Detect which cell encompasses the target text, then output its (X, Y) center coordinate. 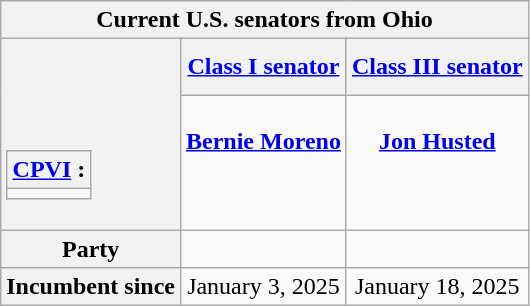
Incumbent since (91, 287)
Class I senator (263, 67)
Bernie Moreno (263, 162)
Class III senator (437, 67)
January 18, 2025 (437, 287)
Party (91, 249)
Jon Husted (437, 162)
Current U.S. senators from Ohio (264, 20)
January 3, 2025 (263, 287)
